Search for the cell housing the specified text and yield its [X, Y] center coordinate. 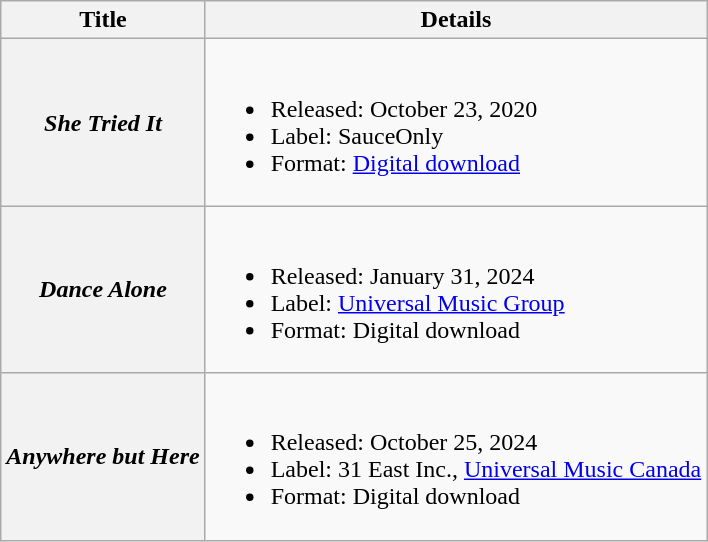
Details [456, 20]
Anywhere but Here [103, 456]
Released: October 23, 2020Label: SauceOnlyFormat: Digital download [456, 122]
Released: January 31, 2024Label: Universal Music GroupFormat: Digital download [456, 290]
She Tried It [103, 122]
Title [103, 20]
Released: October 25, 2024Label: 31 East Inc., Universal Music CanadaFormat: Digital download [456, 456]
Dance Alone [103, 290]
